Extract the (x, y) coordinate from the center of the cell holding the provided text.  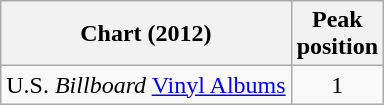
1 (337, 85)
Peak position (337, 34)
U.S. Billboard Vinyl Albums (146, 85)
Chart (2012) (146, 34)
